Locate the cell with the specified text and output its [x, y] center coordinate. 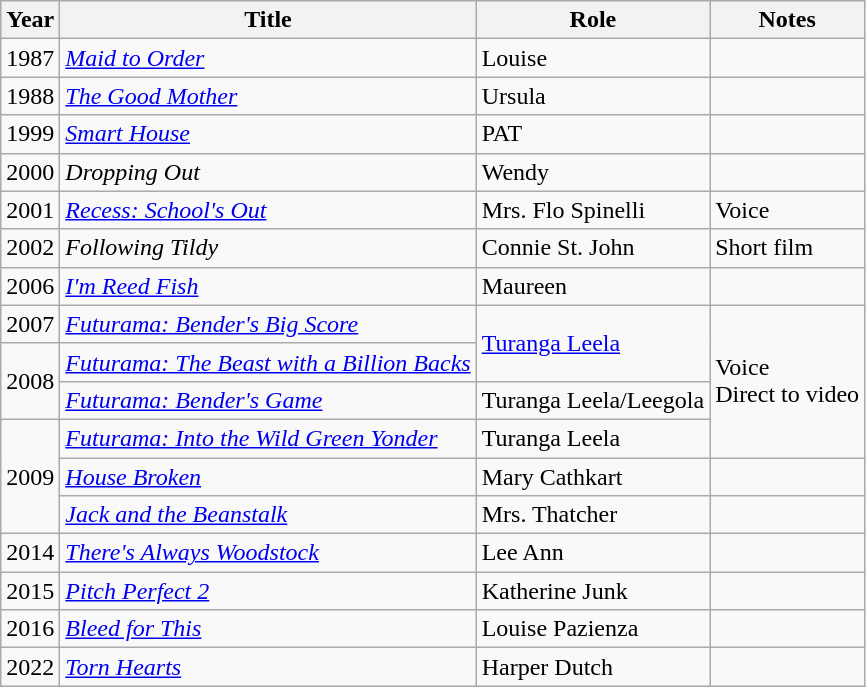
VoiceDirect to video [788, 381]
Louise [592, 58]
Futurama: Bender's Game [268, 400]
Year [30, 20]
Following Tildy [268, 248]
House Broken [268, 477]
Louise Pazienza [592, 629]
There's Always Woodstock [268, 553]
The Good Mother [268, 96]
Ursula [592, 96]
Smart House [268, 134]
2001 [30, 210]
Notes [788, 20]
Mrs. Thatcher [592, 515]
Bleed for This [268, 629]
1988 [30, 96]
Short film [788, 248]
Harper Dutch [592, 667]
Maid to Order [268, 58]
2014 [30, 553]
2009 [30, 476]
2022 [30, 667]
2015 [30, 591]
2000 [30, 172]
Wendy [592, 172]
Connie St. John [592, 248]
Role [592, 20]
Mrs. Flo Spinelli [592, 210]
I'm Reed Fish [268, 286]
Mary Cathkart [592, 477]
1999 [30, 134]
Katherine Junk [592, 591]
Voice [788, 210]
PAT [592, 134]
Dropping Out [268, 172]
2002 [30, 248]
2008 [30, 381]
Futurama: Bender's Big Score [268, 324]
2016 [30, 629]
Pitch Perfect 2 [268, 591]
Torn Hearts [268, 667]
2006 [30, 286]
2007 [30, 324]
Futurama: Into the Wild Green Yonder [268, 438]
1987 [30, 58]
Turanga Leela/Leegola [592, 400]
Title [268, 20]
Maureen [592, 286]
Recess: School's Out [268, 210]
Lee Ann [592, 553]
Jack and the Beanstalk [268, 515]
Futurama: The Beast with a Billion Backs [268, 362]
